Locate the cell with the specified text and output its (x, y) center coordinate. 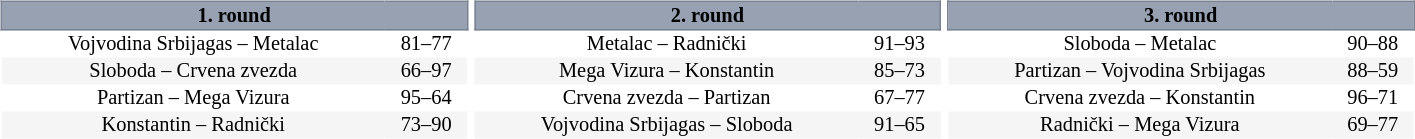
73–90 (426, 126)
Konstantin – Radnički (193, 126)
66–97 (426, 72)
81–77 (426, 44)
69–77 (1373, 126)
67–77 (900, 98)
Partizan – Vojvodina Srbijagas (1140, 72)
88–59 (1373, 72)
90–88 (1373, 44)
2. round (707, 15)
96–71 (1373, 98)
91–65 (900, 126)
85–73 (900, 72)
Crvena zvezda – Konstantin (1140, 98)
Mega Vizura – Konstantin (666, 72)
Sloboda – Crvena zvezda (193, 72)
Partizan – Mega Vizura (193, 98)
Radnički – Mega Vizura (1140, 126)
Vojvodina Srbijagas – Sloboda (666, 126)
1. round (234, 15)
Metalac – Radnički (666, 44)
Sloboda – Metalac (1140, 44)
Crvena zvezda – Partizan (666, 98)
95–64 (426, 98)
91–93 (900, 44)
Vojvodina Srbijagas – Metalac (193, 44)
3. round (1181, 15)
